For the text-containing cell, return its midpoint in [x, y] coordinate format. 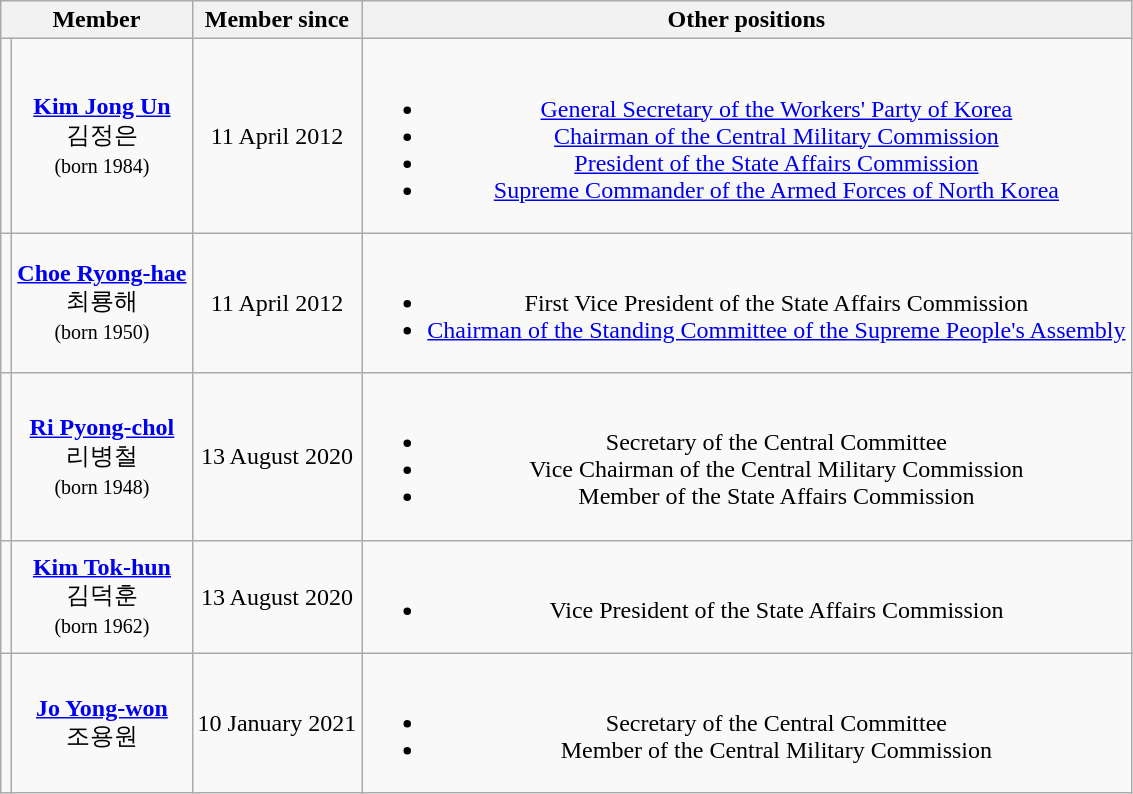
First Vice President of the State Affairs CommissionChairman of the Standing Committee of the Supreme People's Assembly [746, 303]
Member since [277, 20]
Jo Yong-won조용원 [102, 723]
Ri Pyong-chol리병철(born 1948) [102, 456]
Member [96, 20]
Kim Jong Un김정은(born 1984) [102, 136]
Other positions [746, 20]
10 January 2021 [277, 723]
Kim Tok-hun김덕훈(born 1962) [102, 596]
Vice President of the State Affairs Commission [746, 596]
Secretary of the Central CommitteeVice Chairman of the Central Military CommissionMember of the State Affairs Commission [746, 456]
Secretary of the Central CommitteeMember of the Central Military Commission [746, 723]
Choe Ryong-hae최룡해(born 1950) [102, 303]
